Return the (X, Y) coordinate for the center point of the cell that contains the specified text.  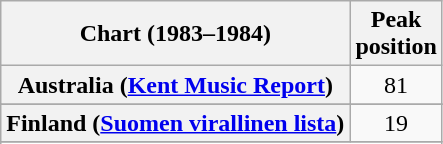
81 (396, 85)
Peakposition (396, 34)
Finland (Suomen virallinen lista) (176, 123)
Chart (1983–1984) (176, 34)
Australia (Kent Music Report) (176, 85)
19 (396, 123)
